Identify which cell holds the provided text, then report its (x, y) central coordinate. 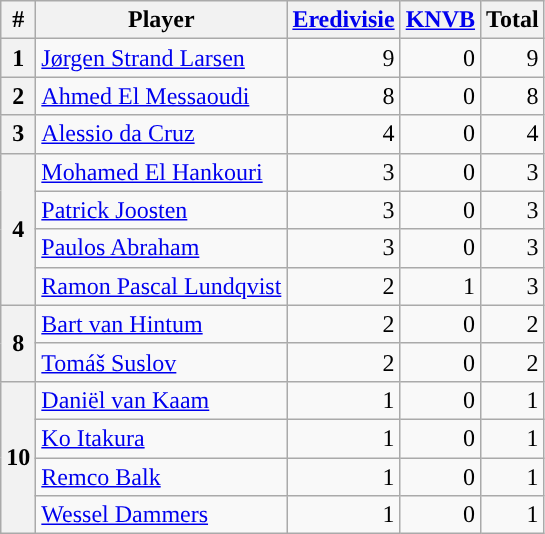
Alessio da Cruz (162, 134)
KNVB (440, 20)
Wessel Dammers (162, 515)
Player (162, 20)
Total (513, 20)
Bart van Hintum (162, 324)
Ko Itakura (162, 438)
Ramon Pascal Lundqvist (162, 286)
Paulos Abraham (162, 248)
Eredivisie (344, 20)
Daniël van Kaam (162, 400)
Jørgen Strand Larsen (162, 58)
Tomáš Suslov (162, 362)
Patrick Joosten (162, 210)
# (18, 20)
Mohamed El Hankouri (162, 172)
Remco Balk (162, 477)
10 (18, 457)
Ahmed El Messaoudi (162, 96)
